Output the (X, Y) coordinate of the center of the cell containing the given text.  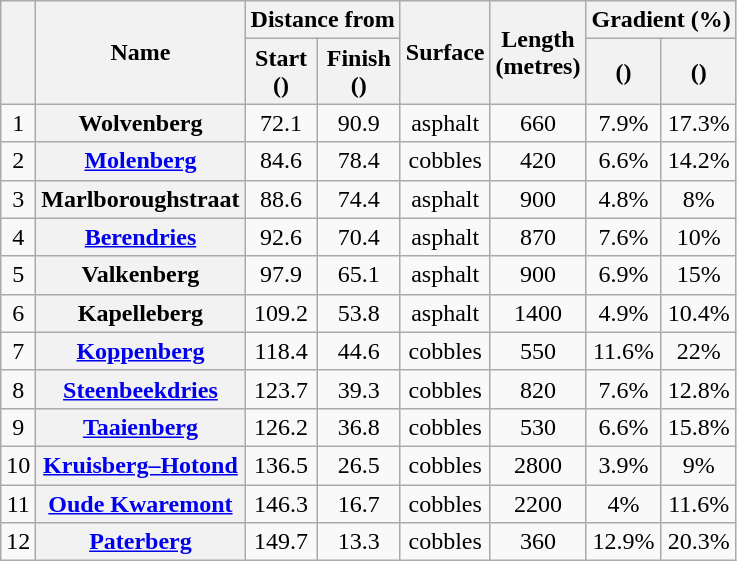
Surface (445, 52)
16.7 (358, 503)
136.5 (281, 465)
12 (18, 542)
660 (538, 123)
8 (18, 389)
72.1 (281, 123)
126.2 (281, 427)
17.3% (698, 123)
12.9% (624, 542)
84.6 (281, 161)
78.4 (358, 161)
2800 (538, 465)
420 (538, 161)
70.4 (358, 237)
146.3 (281, 503)
123.7 (281, 389)
92.6 (281, 237)
Taaienberg (140, 427)
Wolvenberg (140, 123)
9 (18, 427)
118.4 (281, 351)
Paterberg (140, 542)
13.3 (358, 542)
7.9% (624, 123)
530 (538, 427)
4.8% (624, 199)
1400 (538, 313)
53.8 (358, 313)
Kapelleberg (140, 313)
550 (538, 351)
15% (698, 275)
360 (538, 542)
820 (538, 389)
6.9% (624, 275)
Distance from (322, 20)
36.8 (358, 427)
97.9 (281, 275)
Valkenberg (140, 275)
4 (18, 237)
90.9 (358, 123)
Start() (281, 72)
7 (18, 351)
109.2 (281, 313)
Steenbeekdries (140, 389)
2200 (538, 503)
2 (18, 161)
149.7 (281, 542)
1 (18, 123)
14.2% (698, 161)
3 (18, 199)
Finish() (358, 72)
Marlboroughstraat (140, 199)
870 (538, 237)
4.9% (624, 313)
11 (18, 503)
5 (18, 275)
88.6 (281, 199)
44.6 (358, 351)
Koppenberg (140, 351)
Berendries (140, 237)
9% (698, 465)
3.9% (624, 465)
20.3% (698, 542)
4% (624, 503)
10 (18, 465)
26.5 (358, 465)
8% (698, 199)
Oude Kwaremont (140, 503)
74.4 (358, 199)
10.4% (698, 313)
Molenberg (140, 161)
Name (140, 52)
Length(metres) (538, 52)
39.3 (358, 389)
22% (698, 351)
6 (18, 313)
Gradient (%) (661, 20)
10% (698, 237)
12.8% (698, 389)
15.8% (698, 427)
Kruisberg–Hotond (140, 465)
65.1 (358, 275)
